Provide the [x, y] coordinate of the cell's center where the given text is located.  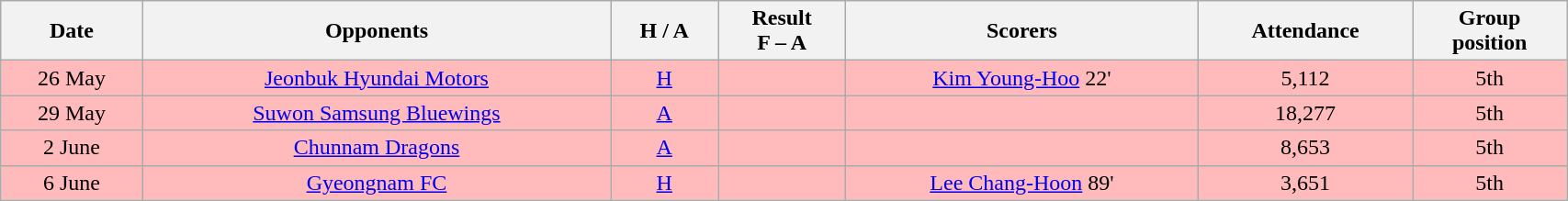
8,653 [1304, 148]
Chunnam Dragons [377, 148]
5,112 [1304, 78]
Gyeongnam FC [377, 183]
Kim Young-Hoo 22' [1021, 78]
3,651 [1304, 183]
Attendance [1304, 31]
Jeonbuk Hyundai Motors [377, 78]
29 May [72, 113]
Opponents [377, 31]
ResultF – A [783, 31]
26 May [72, 78]
Date [72, 31]
Scorers [1021, 31]
H / A [665, 31]
Groupposition [1490, 31]
Lee Chang-Hoon 89' [1021, 183]
2 June [72, 148]
18,277 [1304, 113]
Suwon Samsung Bluewings [377, 113]
6 June [72, 183]
